Extract the (x, y) coordinate from the center of the cell holding the provided text.  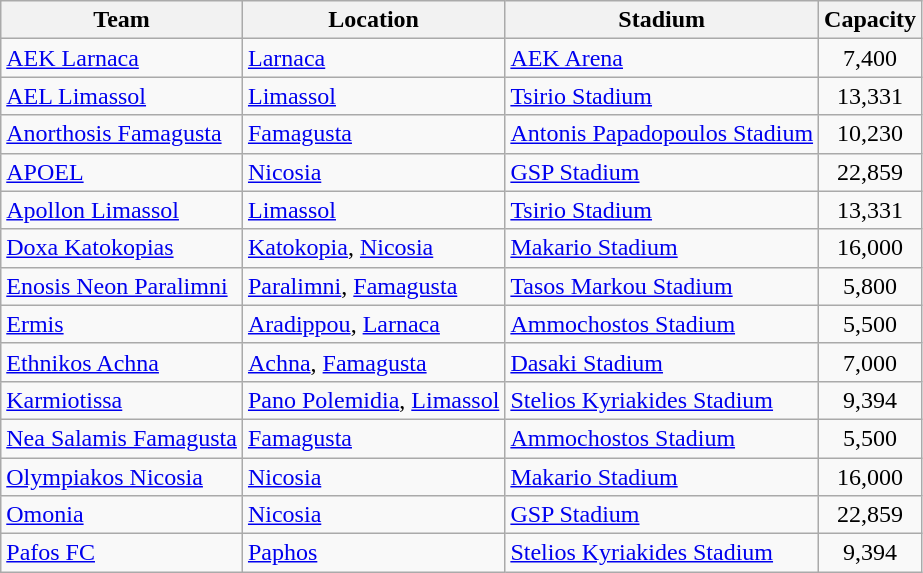
Dasaki Stadium (662, 362)
Ermis (122, 324)
AEK Arena (662, 58)
Anorthosis Famagusta (122, 134)
Doxa Katokopias (122, 248)
Antonis Papadopoulos Stadium (662, 134)
Aradippou, Larnaca (373, 324)
7,000 (870, 362)
Ethnikos Achna (122, 362)
Tasos Markou Stadium (662, 286)
5,800 (870, 286)
Olympiakos Nicosia (122, 477)
APOEL (122, 172)
Location (373, 20)
Pafos FC (122, 553)
Capacity (870, 20)
Larnaca (373, 58)
Katokopia, Nicosia (373, 248)
Stadium (662, 20)
7,400 (870, 58)
Team (122, 20)
Pano Polemidia, Limassol (373, 400)
AEL Limassol (122, 96)
AEK Larnaca (122, 58)
Nea Salamis Famagusta (122, 438)
Achna, Famagusta (373, 362)
Paralimni, Famagusta (373, 286)
10,230 (870, 134)
Karmiotissa (122, 400)
Enosis Neon Paralimni (122, 286)
Paphos (373, 553)
Apollon Limassol (122, 210)
Omonia (122, 515)
